Search for the cell housing the specified text and yield its (x, y) center coordinate. 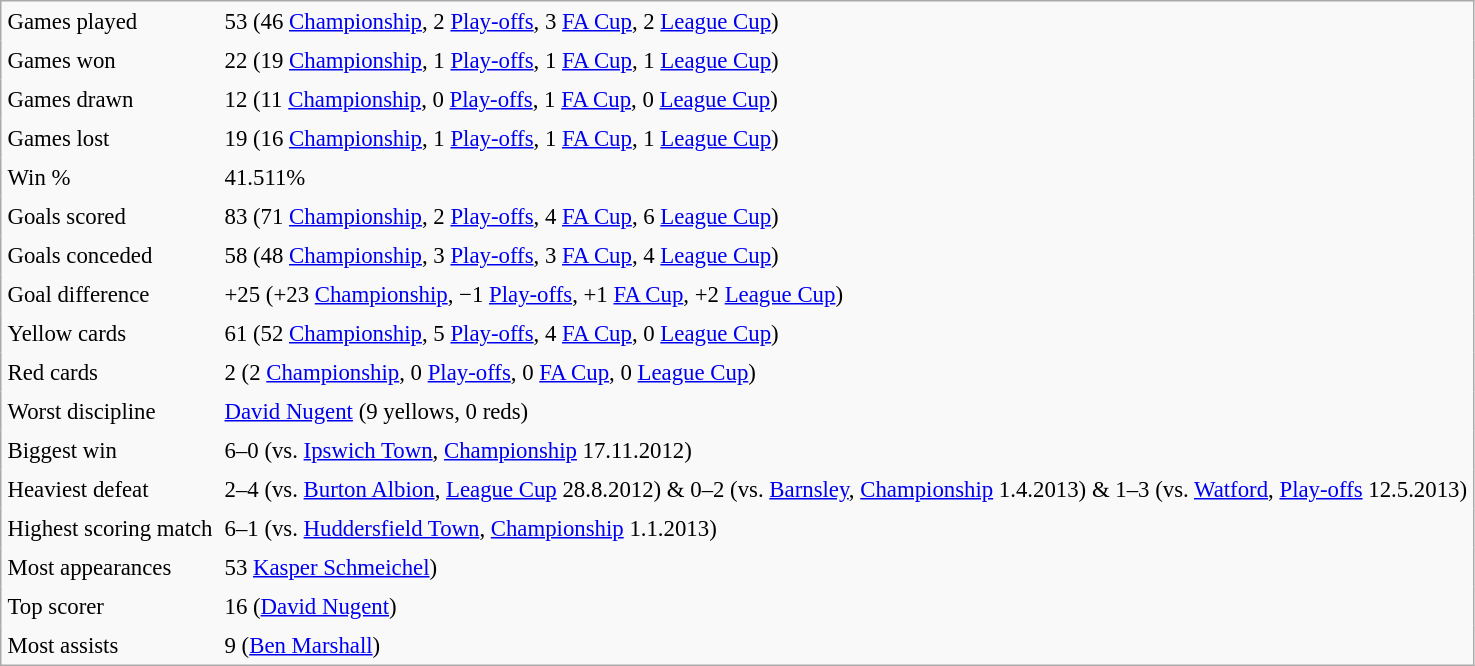
Yellow cards (110, 334)
53 Kasper Schmeichel) (846, 568)
16 (David Nugent) (846, 606)
Goal difference (110, 294)
53 (46 Championship, 2 Play-offs, 3 FA Cup, 2 League Cup) (846, 21)
Highest scoring match (110, 528)
Games won (110, 60)
83 (71 Championship, 2 Play-offs, 4 FA Cup, 6 League Cup) (846, 216)
58 (48 Championship, 3 Play-offs, 3 FA Cup, 4 League Cup) (846, 256)
Goals conceded (110, 256)
David Nugent (9 yellows, 0 reds) (846, 412)
6–1 (vs. Huddersfield Town, Championship 1.1.2013) (846, 528)
6–0 (vs. Ipswich Town, Championship 17.11.2012) (846, 450)
Games lost (110, 138)
19 (16 Championship, 1 Play-offs, 1 FA Cup, 1 League Cup) (846, 138)
2–4 (vs. Burton Albion, League Cup 28.8.2012) & 0–2 (vs. Barnsley, Championship 1.4.2013) & 1–3 (vs. Watford, Play-offs 12.5.2013) (846, 490)
Red cards (110, 372)
+25 (+23 Championship, −1 Play-offs, +1 FA Cup, +2 League Cup) (846, 294)
41.511% (846, 178)
61 (52 Championship, 5 Play-offs, 4 FA Cup, 0 League Cup) (846, 334)
Most appearances (110, 568)
Win % (110, 178)
9 (Ben Marshall) (846, 646)
Games drawn (110, 100)
12 (11 Championship, 0 Play-offs, 1 FA Cup, 0 League Cup) (846, 100)
Games played (110, 21)
Biggest win (110, 450)
2 (2 Championship, 0 Play-offs, 0 FA Cup, 0 League Cup) (846, 372)
Top scorer (110, 606)
Goals scored (110, 216)
22 (19 Championship, 1 Play-offs, 1 FA Cup, 1 League Cup) (846, 60)
Worst discipline (110, 412)
Heaviest defeat (110, 490)
Most assists (110, 646)
